Find where the given text appears and provide that cell's center as [x, y] coordinate. 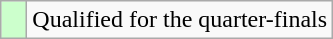
Qualified for the quarter-finals [180, 20]
